Capture the cell that displays the provided text and extract its [x, y] central coordinate. 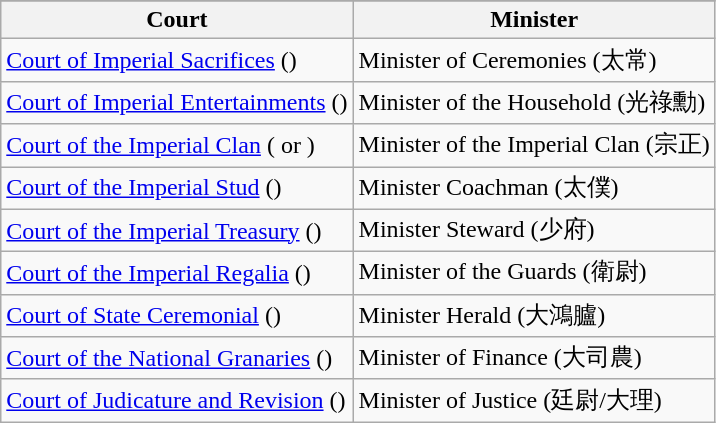
Court of the Imperial Clan ( or ) [177, 146]
Minister Herald (大鴻臚) [534, 316]
Court of the Imperial Regalia () [177, 274]
Court of Judicature and Revision () [177, 400]
Minister of the Household (光祿勳) [534, 102]
Minister of Finance (大司農) [534, 358]
Minister [534, 20]
Court of Imperial Sacrifices () [177, 60]
Minister of the Imperial Clan (宗正) [534, 146]
Minister Coachman (太僕) [534, 188]
Court of the Imperial Stud () [177, 188]
Minister of the Guards (衛尉) [534, 274]
Court [177, 20]
Minister Steward (少府) [534, 230]
Court of the National Granaries () [177, 358]
Court of State Ceremonial () [177, 316]
Minister of Justice (廷尉/大理) [534, 400]
Minister of Ceremonies (太常) [534, 60]
Court of Imperial Entertainments () [177, 102]
Court of the Imperial Treasury () [177, 230]
